Return [X, Y] of the center of cell containing provided text 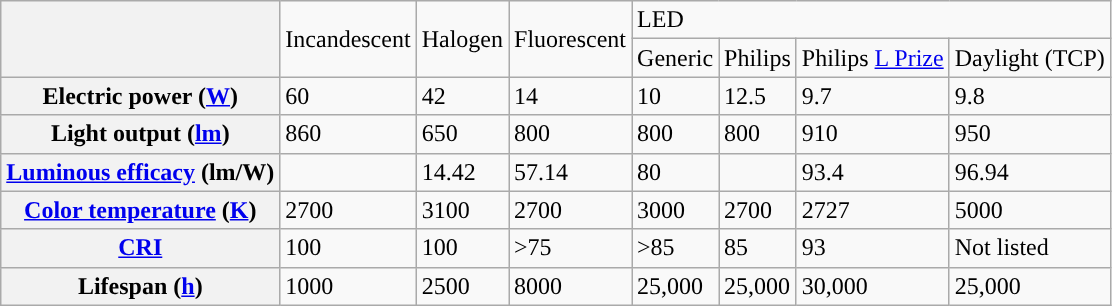
80 [676, 172]
57.14 [570, 172]
5000 [1030, 210]
Fluorescent [570, 39]
93.4 [872, 172]
910 [872, 134]
Color temperature (K) [140, 210]
60 [348, 96]
8000 [570, 286]
650 [462, 134]
Light output (lm) [140, 134]
93 [872, 248]
14.42 [462, 172]
Electric power (W) [140, 96]
85 [758, 248]
860 [348, 134]
30,000 [872, 286]
Philips [758, 58]
Halogen [462, 39]
14 [570, 96]
9.7 [872, 96]
LED [872, 20]
Incandescent [348, 39]
950 [1030, 134]
Philips L Prize [872, 58]
Luminous efficacy (lm/W) [140, 172]
96.94 [1030, 172]
>75 [570, 248]
2500 [462, 286]
Generic [676, 58]
3100 [462, 210]
2727 [872, 210]
9.8 [1030, 96]
Not listed [1030, 248]
CRI [140, 248]
12.5 [758, 96]
>85 [676, 248]
10 [676, 96]
1000 [348, 286]
3000 [676, 210]
Daylight (TCP) [1030, 58]
42 [462, 96]
Lifespan (h) [140, 286]
